Output the (X, Y) coordinate of the center of the cell containing the given text.  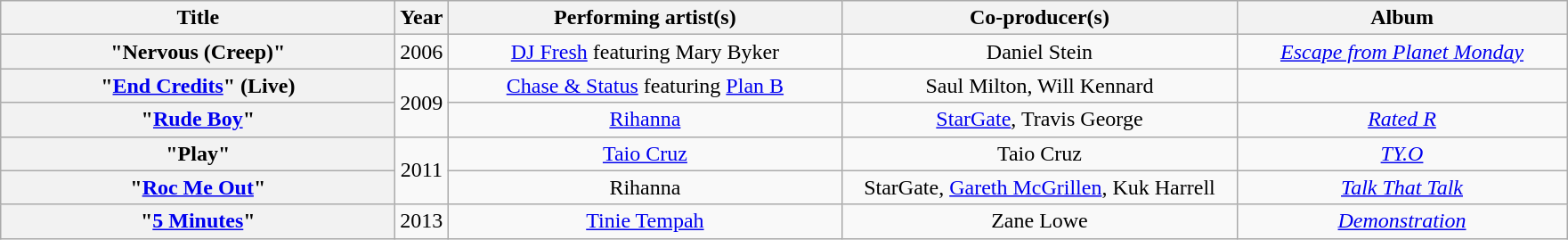
Performing artist(s) (645, 18)
Album (1401, 18)
"Play" (198, 153)
Saul Milton, Will Kennard (1040, 86)
Escape from Planet Monday (1401, 52)
"Rude Boy" (198, 120)
StarGate, Gareth McGrillen, Kuk Harrell (1040, 187)
"Roc Me Out" (198, 187)
"5 Minutes" (198, 221)
"End Credits" (Live) (198, 86)
Zane Lowe (1040, 221)
"Nervous (Creep)" (198, 52)
Co-producer(s) (1040, 18)
Demonstration (1401, 221)
2013 (422, 221)
2009 (422, 103)
Title (198, 18)
2011 (422, 170)
Daniel Stein (1040, 52)
Year (422, 18)
Tinie Tempah (645, 221)
Chase & Status featuring Plan B (645, 86)
Talk That Talk (1401, 187)
2006 (422, 52)
DJ Fresh featuring Mary Byker (645, 52)
TY.O (1401, 153)
StarGate, Travis George (1040, 120)
Rated R (1401, 120)
